Capture the cell that displays the provided text and extract its [X, Y] central coordinate. 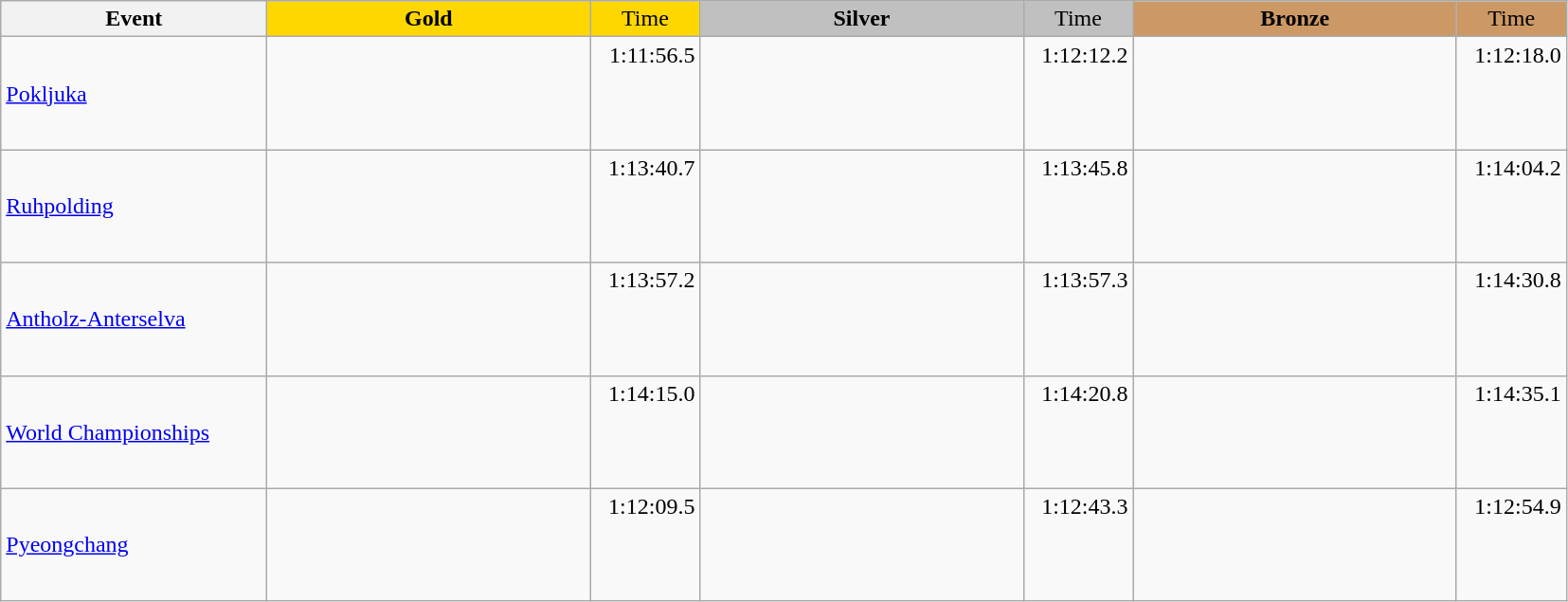
1:14:20.8 [1078, 432]
1:14:15.0 [645, 432]
1:14:35.1 [1511, 432]
Pokljuka [135, 93]
Antholz-Anterselva [135, 319]
World Championships [135, 432]
1:11:56.5 [645, 93]
1:12:43.3 [1078, 544]
Pyeongchang [135, 544]
Gold [428, 19]
1:14:04.2 [1511, 207]
1:12:12.2 [1078, 93]
Silver [862, 19]
Ruhpolding [135, 207]
Event [135, 19]
1:12:54.9 [1511, 544]
1:14:30.8 [1511, 319]
Bronze [1294, 19]
1:13:40.7 [645, 207]
1:13:57.3 [1078, 319]
1:13:45.8 [1078, 207]
1:13:57.2 [645, 319]
1:12:18.0 [1511, 93]
1:12:09.5 [645, 544]
